For the text-containing cell, return its midpoint in (x, y) coordinate format. 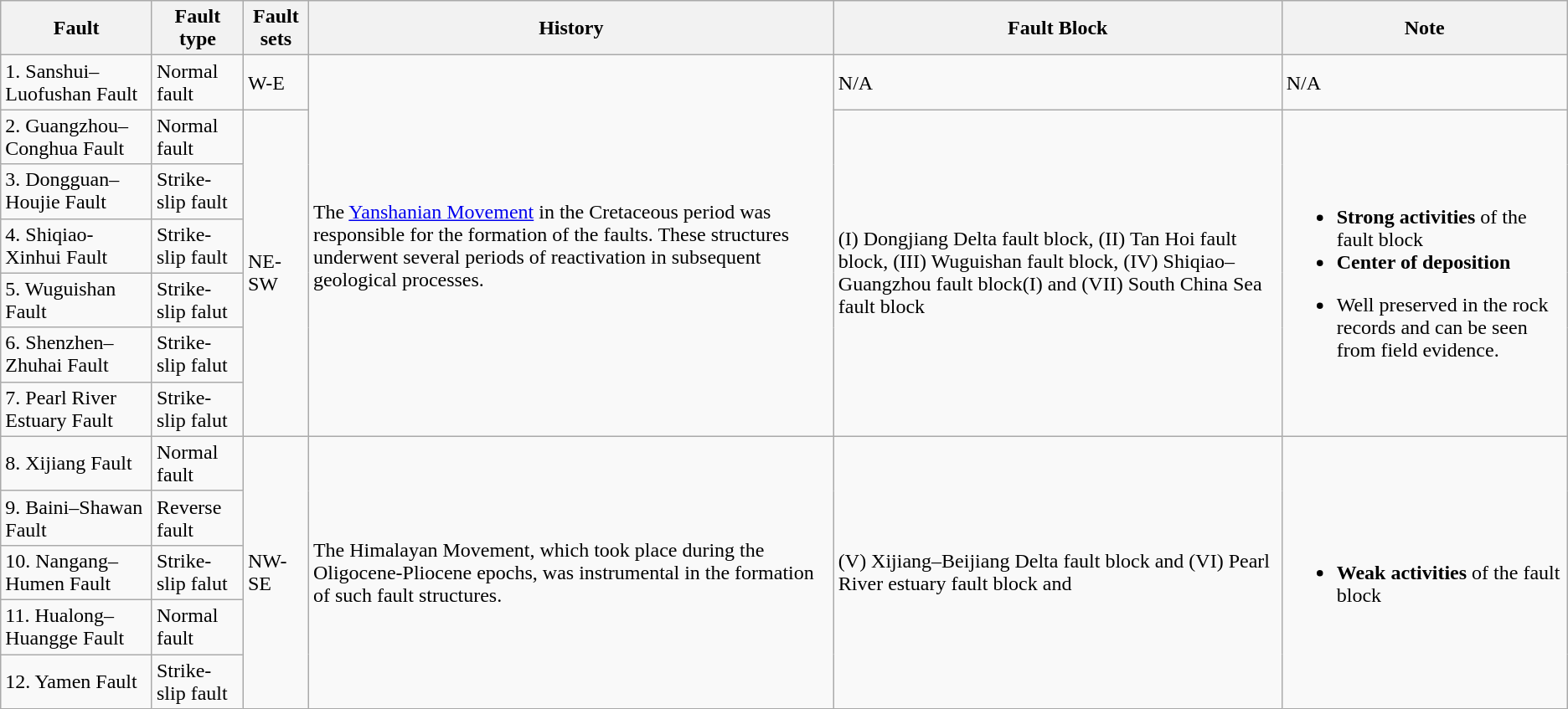
5. Wuguishan Fault (77, 300)
10. Nangang–Humen Fault (77, 573)
4. Shiqiao-Xinhui Fault (77, 246)
Fault sets (276, 28)
Fault Block (1057, 28)
8. Xijiang Fault (77, 464)
6. Shenzhen–Zhuhai Fault (77, 355)
12. Yamen Fault (77, 681)
History (571, 28)
3. Dongguan–Houjie Fault (77, 191)
NW-SE (276, 573)
(V) Xijiang–Beijiang Delta fault block and (VI) Pearl River estuary fault block and (1057, 573)
Strong activities of the fault blockCenter of depositionWell preserved in the rock records and can be seen from field evidence. (1424, 273)
NE-SW (276, 273)
1. Sanshui–Luofushan Fault (77, 82)
Fault (77, 28)
11. Hualong–Huangge Fault (77, 626)
Fault type (198, 28)
Note (1424, 28)
9. Baini–Shawan Fault (77, 517)
Weak activities of the fault block (1424, 573)
2. Guangzhou–Conghua Fault (77, 137)
The Himalayan Movement, which took place during the Oligocene-Pliocene epochs, was instrumental in the formation of such fault structures. (571, 573)
Reverse fault (198, 517)
7. Pearl River Estuary Fault (77, 408)
W-E (276, 82)
